Output the [x, y] coordinate of the center of the cell containing the given text.  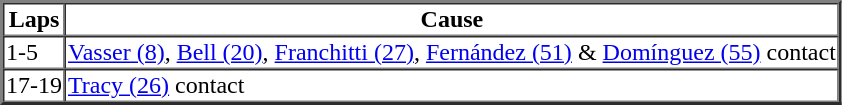
Laps [34, 20]
Vasser (8), Bell (20), Franchitti (27), Fernández (51) & Domínguez (55) contact [452, 52]
1-5 [34, 52]
Cause [452, 20]
17-19 [34, 86]
Tracy (26) contact [452, 86]
